Search for the cell housing the specified text and yield its (x, y) center coordinate. 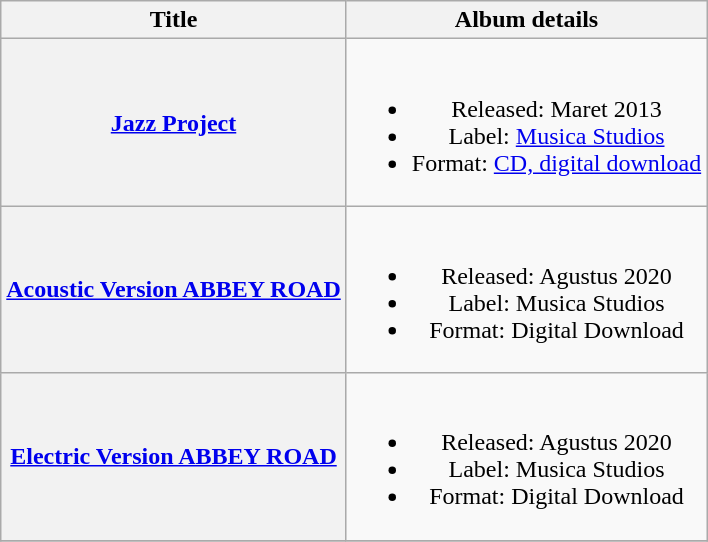
Album details (526, 20)
Acoustic Version ABBEY ROAD (174, 290)
Electric Version ABBEY ROAD (174, 456)
Jazz Project (174, 122)
Title (174, 20)
Released: Maret 2013Label: Musica StudiosFormat: CD, digital download (526, 122)
